Return [x, y] of the center of cell containing provided text 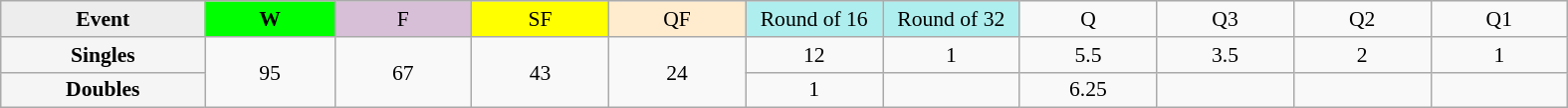
Round of 16 [814, 19]
Singles [104, 55]
Event [104, 19]
67 [403, 72]
SF [541, 19]
F [403, 19]
Round of 32 [951, 19]
24 [677, 72]
Q3 [1226, 19]
W [270, 19]
43 [541, 72]
Q [1088, 19]
3.5 [1226, 55]
QF [677, 19]
2 [1362, 55]
12 [814, 55]
95 [270, 72]
Q1 [1499, 19]
Q2 [1362, 19]
5.5 [1088, 55]
6.25 [1088, 90]
Doubles [104, 90]
